Capture the cell that displays the provided text and extract its (X, Y) central coordinate. 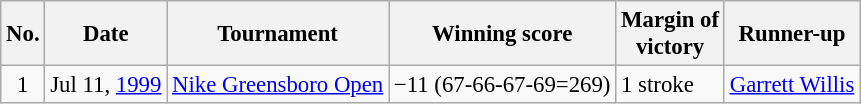
−11 (67-66-67-69=269) (502, 85)
Garrett Willis (792, 85)
1 stroke (670, 85)
Margin ofvictory (670, 34)
Winning score (502, 34)
Nike Greensboro Open (278, 85)
Runner-up (792, 34)
Tournament (278, 34)
No. (23, 34)
Jul 11, 1999 (106, 85)
Date (106, 34)
1 (23, 85)
